Extract the (x, y) coordinate from the center of the cell holding the provided text.  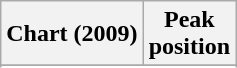
Peakposition (189, 34)
Chart (2009) (72, 34)
